Provide the (x, y) coordinate of the cell's center where the given text is located.  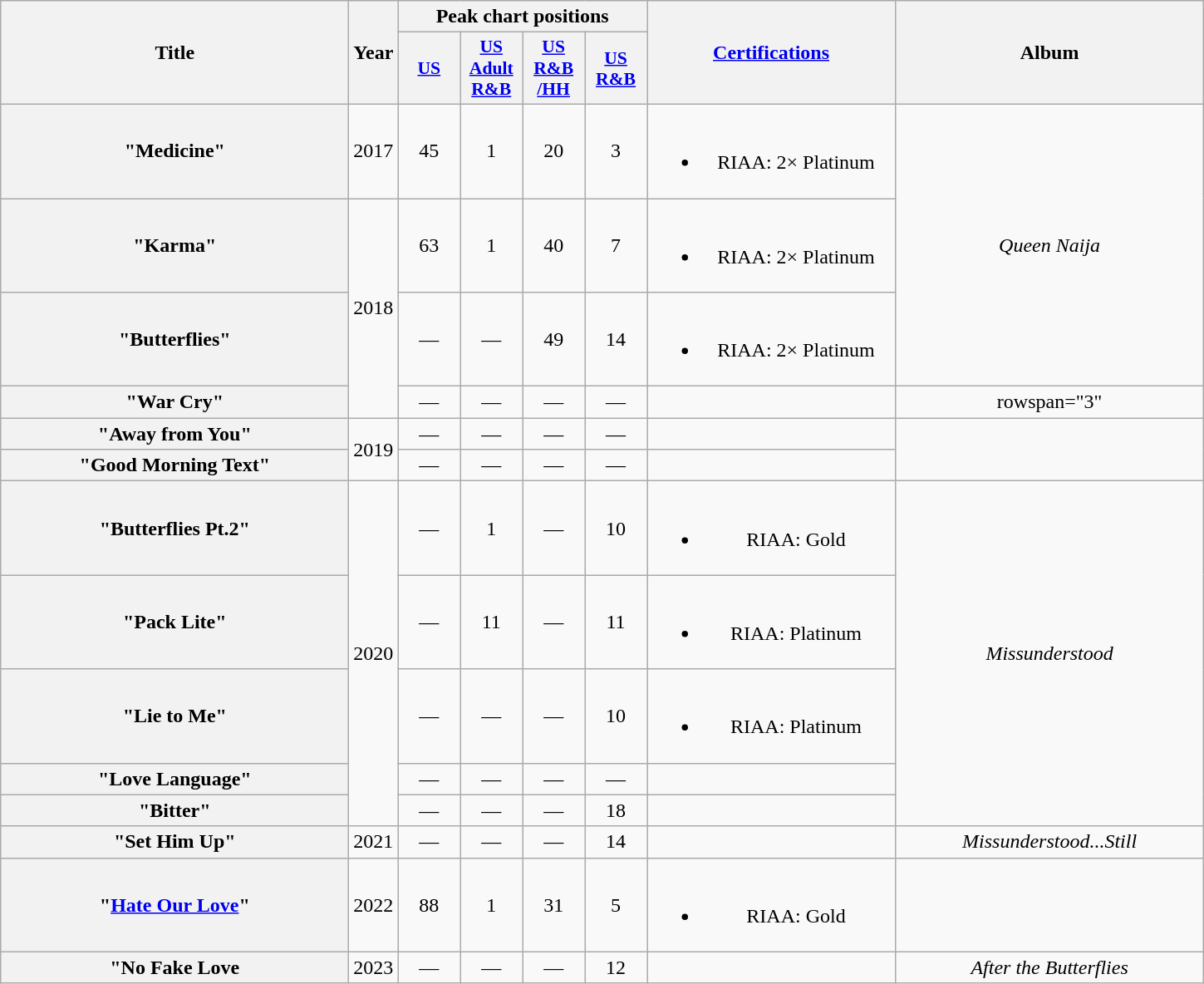
USAdultR&B (492, 68)
12 (617, 967)
Missunderstood (1050, 653)
US R&B (617, 68)
Album (1050, 53)
After the Butterflies (1050, 967)
31 (553, 904)
45 (429, 151)
"Hate Our Love" (174, 904)
18 (617, 810)
"Medicine" (174, 151)
Certifications (771, 53)
7 (617, 244)
"Pack Lite" (174, 622)
"Karma" (174, 244)
Peak chart positions (523, 17)
2022 (374, 904)
rowspan="3" (1050, 402)
2019 (374, 450)
40 (553, 244)
"Love Language" (174, 779)
2017 (374, 151)
Missunderstood...Still (1050, 842)
3 (617, 151)
Queen Naija (1050, 244)
"Away from You" (174, 434)
USR&B /HH (553, 68)
Year (374, 53)
2020 (374, 653)
88 (429, 904)
2023 (374, 967)
"No Fake Love (174, 967)
"War Cry" (174, 402)
2021 (374, 842)
5 (617, 904)
"Good Morning Text" (174, 465)
"Butterflies" (174, 339)
"Set Him Up" (174, 842)
20 (553, 151)
"Butterflies Pt.2" (174, 529)
63 (429, 244)
"Bitter" (174, 810)
Title (174, 53)
2018 (374, 307)
"Lie to Me" (174, 716)
49 (553, 339)
US (429, 68)
